Return the [x, y] coordinate for the center point of the cell that contains the specified text.  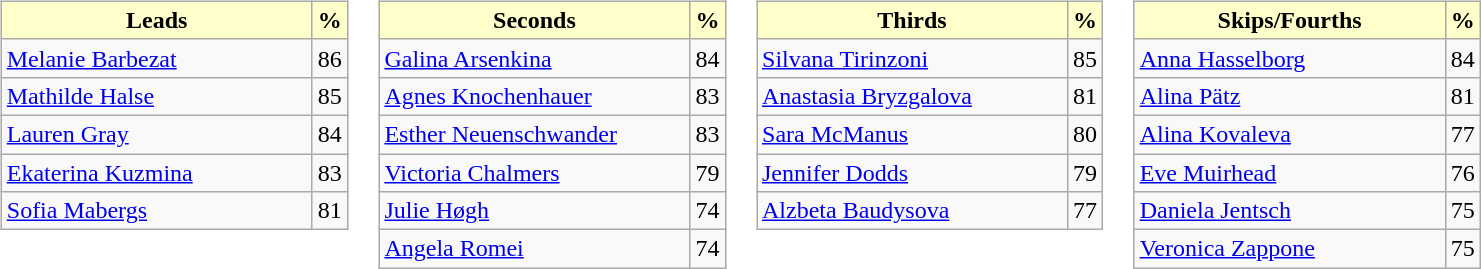
Sofia Mabergs [156, 211]
Angela Romei [534, 249]
Alina Pätz [1290, 96]
Skips/Fourths [1290, 20]
Leads [156, 20]
Veronica Zappone [1290, 249]
Melanie Barbezat [156, 58]
Seconds [534, 20]
Sara McManus [912, 134]
86 [330, 58]
Agnes Knochenhauer [534, 96]
Anna Hasselborg [1290, 58]
Lauren Gray [156, 134]
Galina Arsenkina [534, 58]
Daniela Jentsch [1290, 211]
Anastasia Bryzgalova [912, 96]
Victoria Chalmers [534, 173]
Ekaterina Kuzmina [156, 173]
76 [1462, 173]
Julie Høgh [534, 211]
Eve Muirhead [1290, 173]
Esther Neuenschwander [534, 134]
Mathilde Halse [156, 96]
80 [1086, 134]
Alina Kovaleva [1290, 134]
Thirds [912, 20]
Alzbeta Baudysova [912, 211]
Silvana Tirinzoni [912, 58]
Jennifer Dodds [912, 173]
